Scan for the cell matching the given text and deliver its (x, y) coordinate at center. 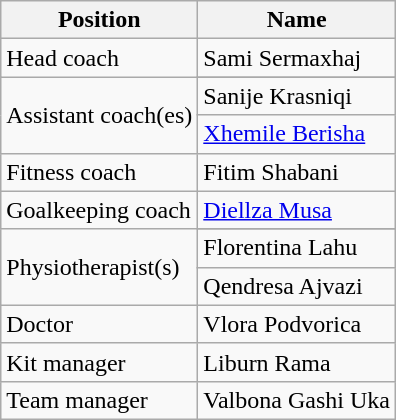
Vlora Podvorica (297, 324)
Sami Sermaxhaj (297, 58)
Qendresa Ajvazi (297, 286)
Florentina Lahu (297, 248)
Doctor (100, 324)
Xhemile Berisha (297, 134)
Diellza Musa (297, 210)
Liburn Rama (297, 362)
Sanije Krasniqi (297, 96)
Name (297, 20)
Physiotherapist(s) (100, 267)
Head coach (100, 58)
Valbona Gashi Uka (297, 400)
Fitim Shabani (297, 172)
Assistant coach(es) (100, 115)
Kit manager (100, 362)
Team manager (100, 400)
Fitness coach (100, 172)
Goalkeeping coach (100, 210)
Position (100, 20)
